Pinpoint the cell where the given text exists, returning its (x, y) midpoint coordinate. 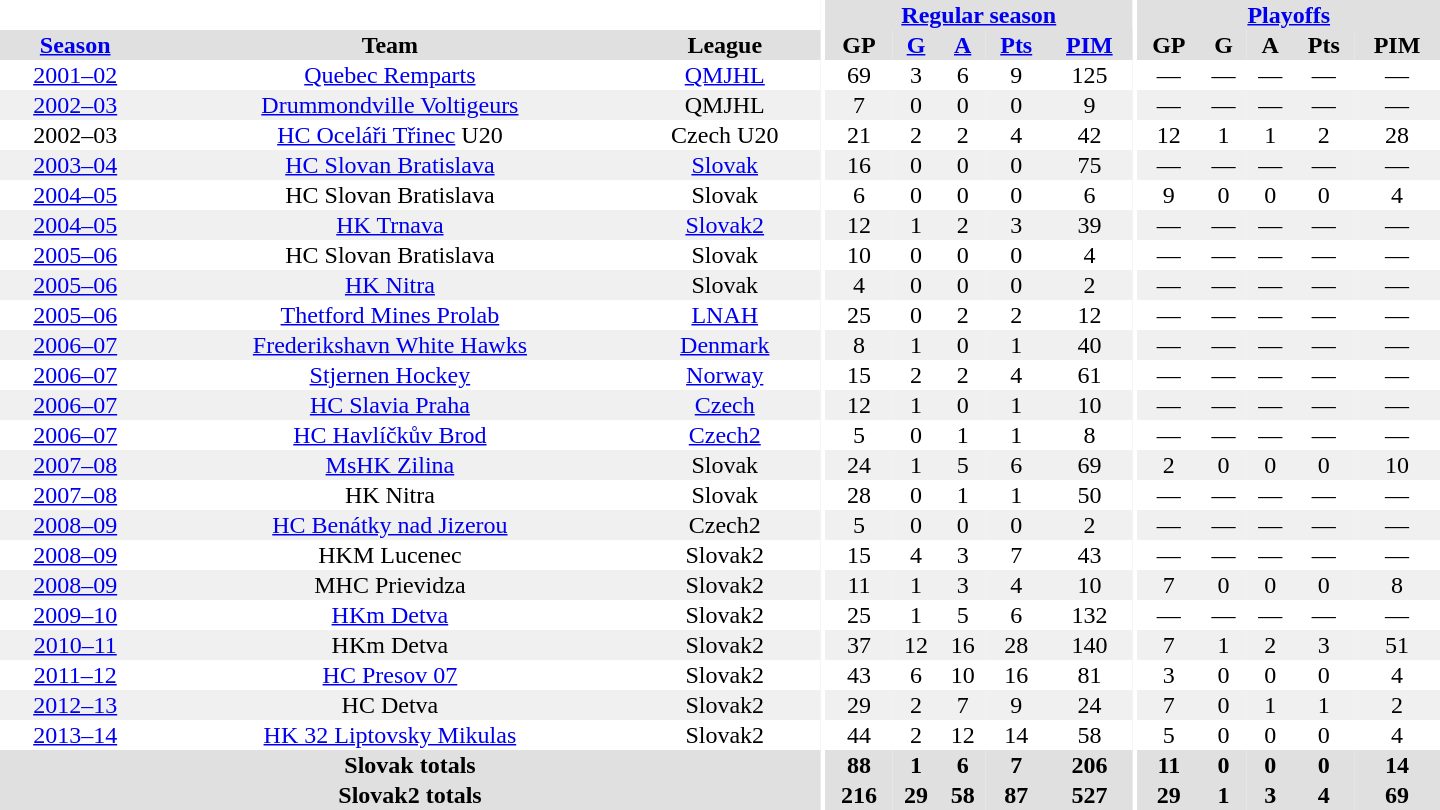
HC Presov 07 (390, 675)
50 (1089, 495)
2010–11 (75, 645)
Slovak2 totals (410, 795)
39 (1089, 225)
132 (1089, 615)
Frederikshavn White Hawks (390, 345)
Quebec Remparts (390, 75)
HKM Lucenec (390, 555)
HK 32 Liptovsky Mikulas (390, 735)
2013–14 (75, 735)
HC Detva (390, 705)
42 (1089, 135)
51 (1397, 645)
2003–04 (75, 165)
Thetford Mines Prolab (390, 315)
Playoffs (1288, 15)
40 (1089, 345)
140 (1089, 645)
75 (1089, 165)
125 (1089, 75)
MHC Prievidza (390, 585)
Norway (724, 375)
League (724, 45)
HC Oceláři Třinec U20 (390, 135)
37 (858, 645)
HC Havlíčkův Brod (390, 435)
HC Benátky nad Jizerou (390, 525)
Drummondville Voltigeurs (390, 105)
88 (858, 765)
527 (1089, 795)
87 (1016, 795)
206 (1089, 765)
Season (75, 45)
Slovak totals (410, 765)
81 (1089, 675)
MsHK Zilina (390, 465)
Regular season (978, 15)
44 (858, 735)
Czech (724, 405)
21 (858, 135)
HC Slavia Praha (390, 405)
2001–02 (75, 75)
2012–13 (75, 705)
Denmark (724, 345)
LNAH (724, 315)
Stjernen Hockey (390, 375)
HK Trnava (390, 225)
Czech U20 (724, 135)
216 (858, 795)
2011–12 (75, 675)
61 (1089, 375)
Team (390, 45)
2009–10 (75, 615)
